Locate the cell with the specified text and output its (X, Y) center coordinate. 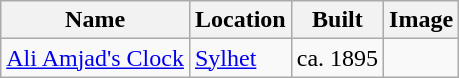
Ali Amjad's Clock (96, 58)
Location (240, 20)
Name (96, 20)
ca. 1895 (337, 58)
Image (422, 20)
Built (337, 20)
Sylhet (240, 58)
